Detect which cell encompasses the target text, then output its (X, Y) center coordinate. 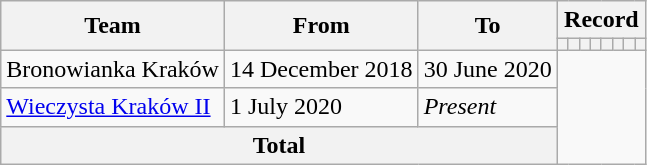
Team (113, 26)
From (321, 26)
Wieczysta Kraków II (113, 107)
Total (279, 145)
Bronowianka Kraków (113, 69)
Present (488, 107)
30 June 2020 (488, 69)
1 July 2020 (321, 107)
To (488, 26)
14 December 2018 (321, 69)
Record (601, 20)
